Find where the given text appears and provide that cell's center as [X, Y] coordinate. 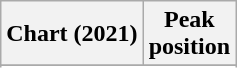
Peak position [189, 34]
Chart (2021) [72, 34]
